Locate the cell with the specified text and output its (x, y) center coordinate. 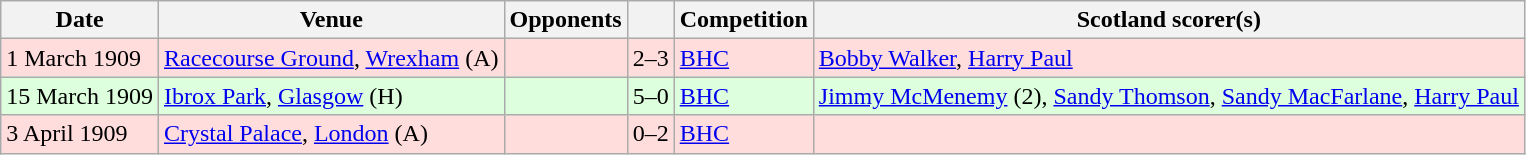
Venue (331, 20)
Opponents (566, 20)
15 March 1909 (80, 96)
Scotland scorer(s) (1168, 20)
Racecourse Ground, Wrexham (A) (331, 58)
Date (80, 20)
2–3 (650, 58)
Ibrox Park, Glasgow (H) (331, 96)
Bobby Walker, Harry Paul (1168, 58)
Competition (744, 20)
5–0 (650, 96)
3 April 1909 (80, 134)
Crystal Palace, London (A) (331, 134)
Jimmy McMenemy (2), Sandy Thomson, Sandy MacFarlane, Harry Paul (1168, 96)
1 March 1909 (80, 58)
0–2 (650, 134)
